Capture the cell that displays the provided text and extract its (X, Y) central coordinate. 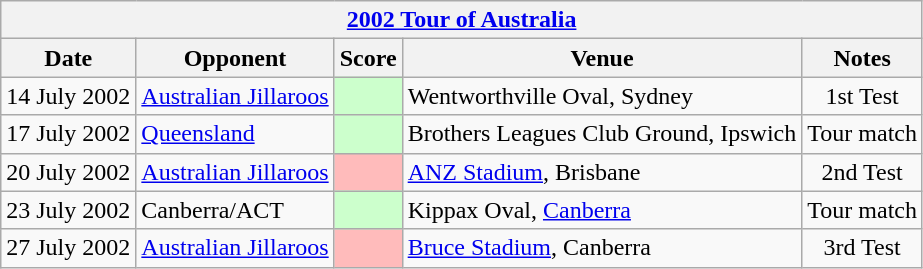
Venue (602, 58)
Bruce Stadium, Canberra (602, 248)
14 July 2002 (68, 96)
27 July 2002 (68, 248)
Wentworthville Oval, Sydney (602, 96)
Date (68, 58)
Canberra/ACT (235, 210)
Opponent (235, 58)
2nd Test (862, 172)
2002 Tour of Australia (462, 20)
Brothers Leagues Club Ground, Ipswich (602, 134)
Queensland (235, 134)
17 July 2002 (68, 134)
3rd Test (862, 248)
Score (368, 58)
Kippax Oval, Canberra (602, 210)
Notes (862, 58)
ANZ Stadium, Brisbane (602, 172)
1st Test (862, 96)
23 July 2002 (68, 210)
20 July 2002 (68, 172)
